From the cell containing the given text, extract its center point as (x, y) coordinate. 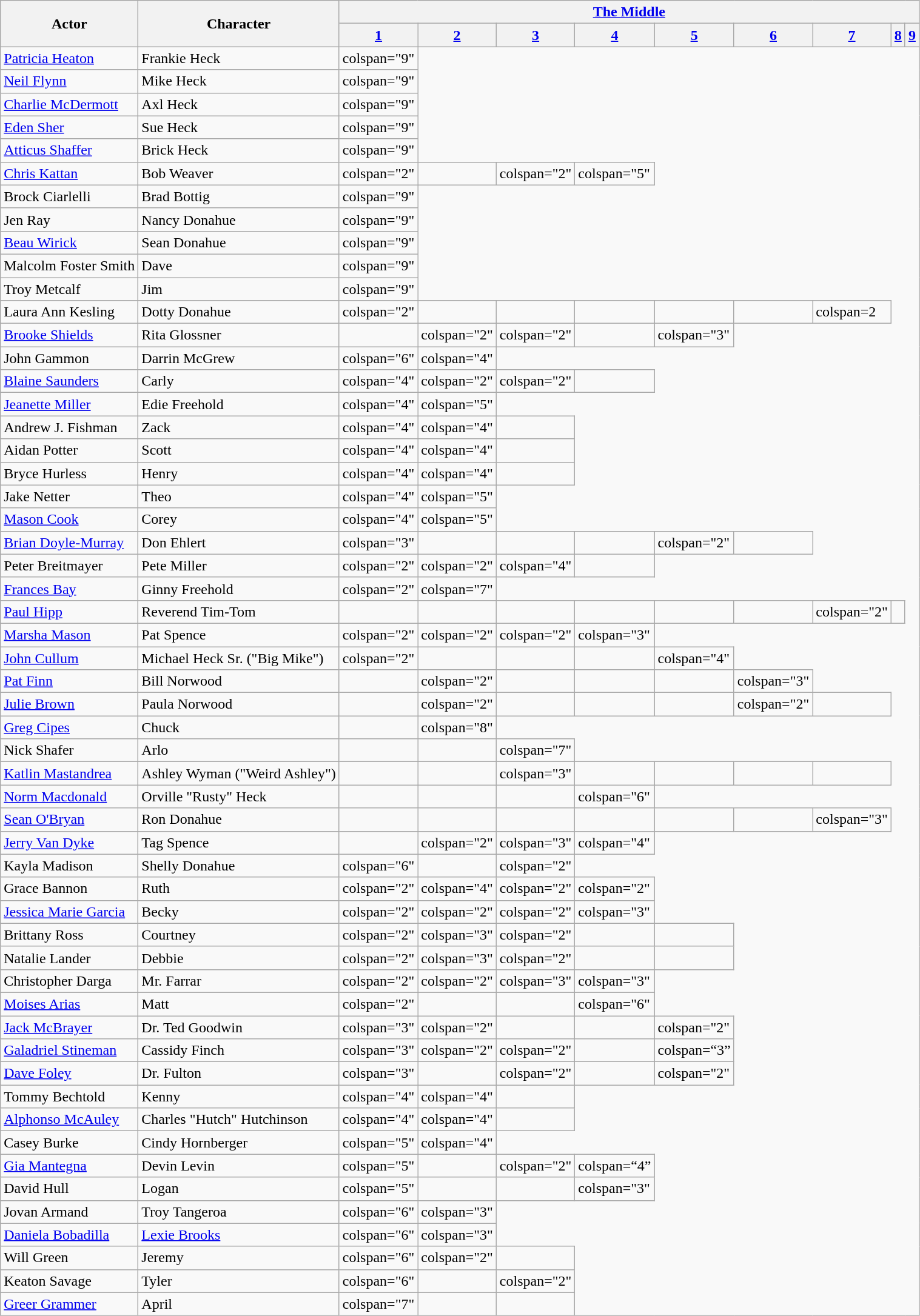
colspan="8" (457, 727)
Keaton Savage (69, 1281)
Peter Breitmayer (69, 566)
Frances Bay (69, 589)
David Hull (69, 1189)
Mr. Farrar (239, 981)
Greg Cipes (69, 727)
Michael Heck Sr. ("Big Mike") (239, 658)
Frankie Heck (239, 58)
Andrew J. Fishman (69, 427)
Actor (69, 24)
Brian Doyle-Murray (69, 543)
Ron Donahue (239, 820)
Corey (239, 519)
Moises Arias (69, 1004)
Jessica Marie Garcia (69, 912)
The Middle (629, 12)
Paul Hipp (69, 612)
Gia Mantegna (69, 1166)
Tommy Bechtold (69, 1097)
Ruth (239, 889)
Mason Cook (69, 519)
4 (615, 35)
Nick Shafer (69, 750)
Daniela Bobadilla (69, 1235)
Chuck (239, 727)
Logan (239, 1189)
Mike Heck (239, 81)
Dave Foley (69, 1074)
Jim (239, 289)
Pat Finn (69, 681)
Sean O'Bryan (69, 820)
3 (536, 35)
Character (239, 24)
Neil Flynn (69, 81)
Courtney (239, 935)
Norm Macdonald (69, 797)
Patricia Heaton (69, 58)
Blaine Saunders (69, 381)
Jen Ray (69, 219)
Bryce Hurless (69, 473)
Troy Tangeroa (239, 1212)
2 (457, 35)
Tyler (239, 1281)
Darrin McGrew (239, 358)
Bob Weaver (239, 173)
Zack (239, 427)
Rita Glossner (239, 335)
Chris Kattan (69, 173)
Brick Heck (239, 150)
Katlin Mastandrea (69, 773)
9 (912, 35)
Don Ehlert (239, 543)
Tag Spence (239, 843)
Scott (239, 450)
Casey Burke (69, 1143)
Theo (239, 496)
5 (694, 35)
colspan=“4” (615, 1166)
6 (773, 35)
Cindy Hornberger (239, 1143)
Malcolm Foster Smith (69, 266)
Kenny (239, 1097)
Sue Heck (239, 127)
Kayla Madison (69, 866)
Lexie Brooks (239, 1235)
Matt (239, 1004)
Galadriel Stineman (69, 1050)
Troy Metcalf (69, 289)
Henry (239, 473)
Shelly Donahue (239, 866)
April (239, 1304)
Brooke Shields (69, 335)
Natalie Lander (69, 958)
colspan=2 (852, 312)
Will Green (69, 1258)
Atticus Shaffer (69, 150)
colspan=“3” (694, 1050)
Julie Brown (69, 704)
Jeanette Miller (69, 404)
Dr. Ted Goodwin (239, 1027)
Carly (239, 381)
Becky (239, 912)
8 (898, 35)
Debbie (239, 958)
Devin Levin (239, 1166)
Brad Bottig (239, 196)
Pete Miller (239, 566)
Edie Freehold (239, 404)
Reverend Tim-Tom (239, 612)
Arlo (239, 750)
Dave (239, 266)
Dotty Donahue (239, 312)
Greer Grammer (69, 1304)
Bill Norwood (239, 681)
Axl Heck (239, 104)
Orville "Rusty" Heck (239, 797)
Marsha Mason (69, 635)
Ginny Freehold (239, 589)
Paula Norwood (239, 704)
Eden Sher (69, 127)
Dr. Fulton (239, 1074)
Ashley Wyman ("Weird Ashley") (239, 773)
Jack McBrayer (69, 1027)
Jeremy (239, 1258)
Aidan Potter (69, 450)
Cassidy Finch (239, 1050)
Brittany Ross (69, 935)
John Cullum (69, 658)
John Gammon (69, 358)
7 (852, 35)
Brock Ciarlelli (69, 196)
Sean Donahue (239, 242)
1 (378, 35)
Jake Netter (69, 496)
Nancy Donahue (239, 219)
Beau Wirick (69, 242)
Alphonso McAuley (69, 1120)
Laura Ann Kesling (69, 312)
Charles "Hutch" Hutchinson (239, 1120)
Christopher Darga (69, 981)
Charlie McDermott (69, 104)
Grace Bannon (69, 889)
Pat Spence (239, 635)
Jovan Armand (69, 1212)
Jerry Van Dyke (69, 843)
